Search for the cell housing the specified text and yield its (X, Y) center coordinate. 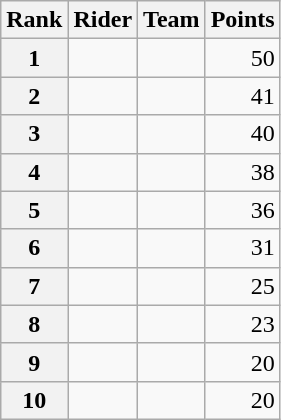
10 (34, 400)
36 (242, 210)
Points (242, 20)
Team (172, 20)
7 (34, 286)
38 (242, 172)
31 (242, 248)
4 (34, 172)
1 (34, 58)
41 (242, 96)
3 (34, 134)
8 (34, 324)
5 (34, 210)
9 (34, 362)
2 (34, 96)
23 (242, 324)
40 (242, 134)
50 (242, 58)
Rank (34, 20)
25 (242, 286)
6 (34, 248)
Rider (103, 20)
